Scan for the cell matching the given text and deliver its (x, y) coordinate at center. 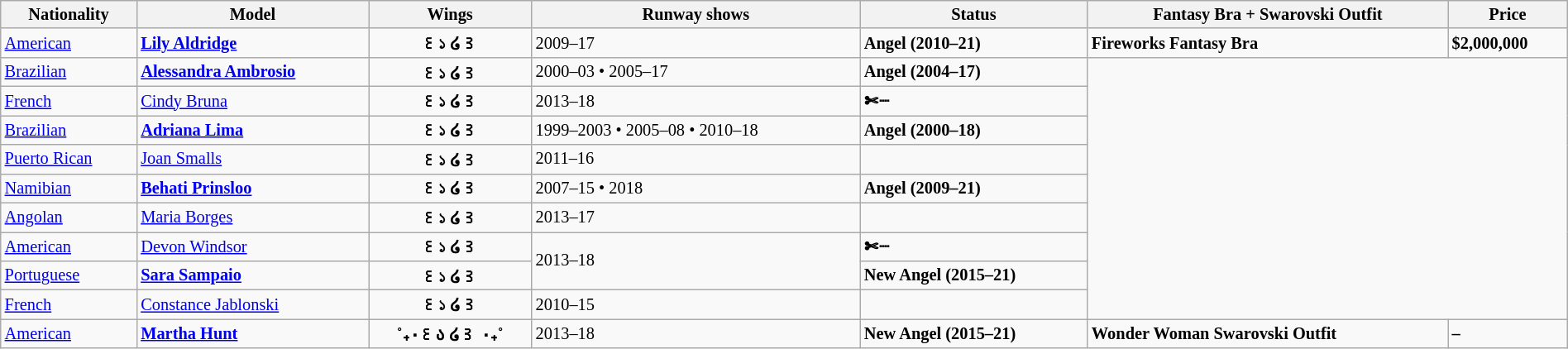
Puerto Rican (69, 159)
Joan Smalls (252, 159)
Cindy Bruna (252, 101)
Angolan (69, 217)
Nationality (69, 14)
2007–15 • 2018 (696, 189)
2000–03 • 2005–17 (696, 71)
Behati Prinsloo (252, 189)
Constance Jablonski (252, 304)
Angel (2010–21) (974, 43)
Maria Borges (252, 217)
Angel (2000–18) (974, 129)
Runway shows (696, 14)
Devon Windsor (252, 246)
Sara Sampaio (252, 275)
Lily Aldridge (252, 43)
2013–17 (696, 217)
Wings (450, 14)
˚₊‧꒰ა ໒꒱ ‧₊˚ (450, 334)
Adriana Lima (252, 129)
2010–15 (696, 304)
Price (1508, 14)
Wonder Woman Swarovski Outfit (1268, 334)
Angel (2009–21) (974, 189)
1999–2003 • 2005–08 • 2010–18 (696, 129)
Portuguese (69, 275)
Martha Hunt (252, 334)
Model (252, 14)
Namibian (69, 189)
2011–16 (696, 159)
Fireworks Fantasy Bra (1268, 43)
Fantasy Bra + Swarovski Outfit (1268, 14)
$2,000,000 (1508, 43)
Angel (2004–17) (974, 71)
Status (974, 14)
Alessandra Ambrosio (252, 71)
2009–17 (696, 43)
– (1508, 334)
